Extract the (X, Y) coordinate from the center of the cell holding the provided text.  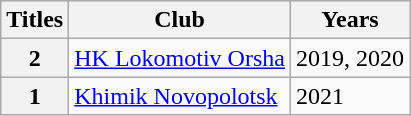
Years (350, 20)
2019, 2020 (350, 58)
2 (35, 58)
1 (35, 96)
Titles (35, 20)
Club (180, 20)
Khimik Novopolotsk (180, 96)
2021 (350, 96)
HK Lokomotiv Orsha (180, 58)
